From the cell containing the given text, extract its center point as (X, Y) coordinate. 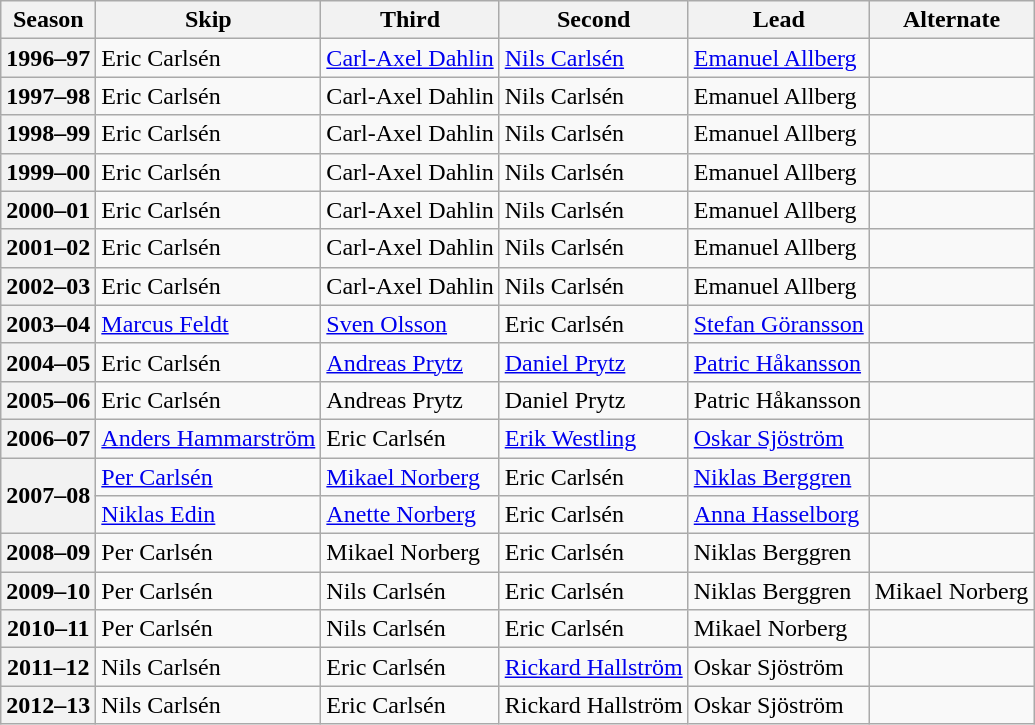
2012–13 (48, 705)
Second (594, 20)
Lead (778, 20)
Season (48, 20)
2003–04 (48, 324)
Stefan Göransson (778, 324)
2002–03 (48, 286)
2006–07 (48, 438)
2010–11 (48, 629)
1996–97 (48, 58)
2001–02 (48, 248)
Anna Hasselborg (778, 515)
1997–98 (48, 96)
2009–10 (48, 591)
2004–05 (48, 362)
2007–08 (48, 496)
Marcus Feldt (208, 324)
Anders Hammarström (208, 438)
Niklas Edin (208, 515)
2011–12 (48, 667)
Sven Olsson (410, 324)
1999–00 (48, 172)
Alternate (952, 20)
Skip (208, 20)
Third (410, 20)
1998–99 (48, 134)
Anette Norberg (410, 515)
2000–01 (48, 210)
2008–09 (48, 553)
2005–06 (48, 400)
Erik Westling (594, 438)
